Pinpoint the cell where the given text exists, returning its [X, Y] midpoint coordinate. 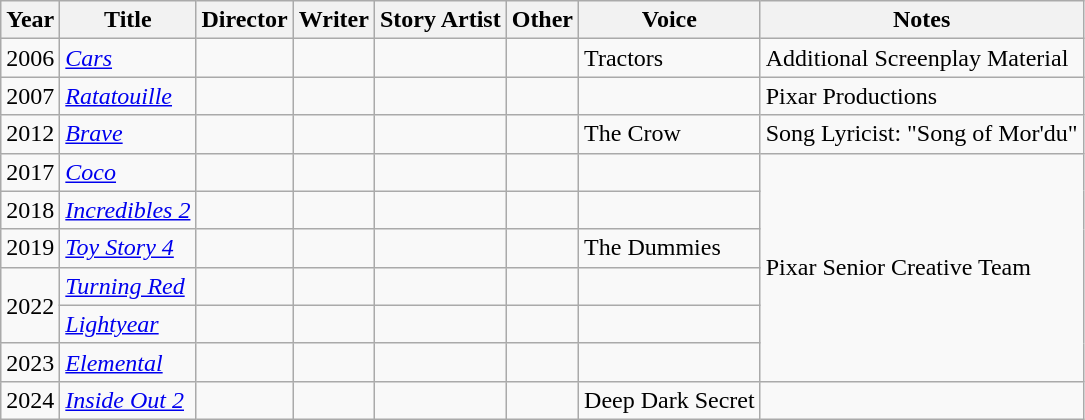
The Crow [670, 134]
Incredibles 2 [128, 210]
Writer [334, 20]
Pixar Productions [922, 96]
Turning Red [128, 286]
Additional Screenplay Material [922, 58]
2019 [30, 248]
2024 [30, 400]
Deep Dark Secret [670, 400]
The Dummies [670, 248]
2007 [30, 96]
Director [244, 20]
Coco [128, 172]
Notes [922, 20]
2006 [30, 58]
2023 [30, 362]
2017 [30, 172]
Other [542, 20]
Lightyear [128, 324]
2018 [30, 210]
Cars [128, 58]
Voice [670, 20]
Elemental [128, 362]
Tractors [670, 58]
Pixar Senior Creative Team [922, 267]
Brave [128, 134]
2012 [30, 134]
Ratatouille [128, 96]
Toy Story 4 [128, 248]
2022 [30, 305]
Title [128, 20]
Year [30, 20]
Song Lyricist: "Song of Mor'du" [922, 134]
Story Artist [440, 20]
Inside Out 2 [128, 400]
